Scan for the cell matching the given text and deliver its (x, y) coordinate at center. 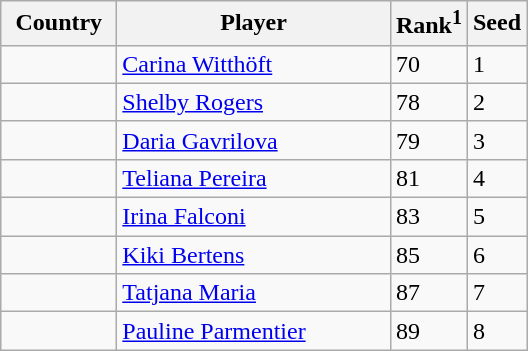
Daria Gavrilova (254, 140)
2 (496, 102)
Pauline Parmentier (254, 331)
8 (496, 331)
3 (496, 140)
79 (428, 140)
Irina Falconi (254, 217)
6 (496, 255)
Country (59, 24)
Player (254, 24)
87 (428, 293)
Seed (496, 24)
Kiki Bertens (254, 255)
1 (496, 64)
70 (428, 64)
89 (428, 331)
85 (428, 255)
Rank1 (428, 24)
78 (428, 102)
Shelby Rogers (254, 102)
83 (428, 217)
81 (428, 178)
5 (496, 217)
Tatjana Maria (254, 293)
Teliana Pereira (254, 178)
7 (496, 293)
4 (496, 178)
Carina Witthöft (254, 64)
